Provide the (X, Y) coordinate of the cell's center where the given text is located.  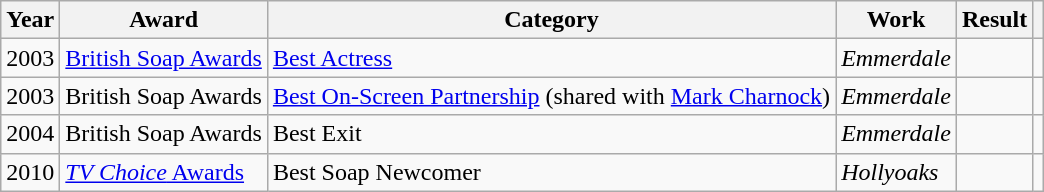
Best On-Screen Partnership (shared with Mark Charnock) (551, 96)
Best Actress (551, 58)
Work (896, 20)
Hollyoaks (896, 172)
Result (994, 20)
TV Choice Awards (164, 172)
Best Soap Newcomer (551, 172)
2004 (30, 134)
Year (30, 20)
Award (164, 20)
Best Exit (551, 134)
2010 (30, 172)
Category (551, 20)
